Return [x, y] of the center of cell containing provided text 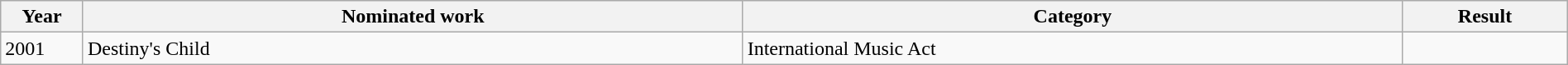
International Music Act [1073, 48]
Result [1485, 17]
Year [42, 17]
Category [1073, 17]
2001 [42, 48]
Destiny's Child [413, 48]
Nominated work [413, 17]
